Detect which cell encompasses the target text, then output its (X, Y) center coordinate. 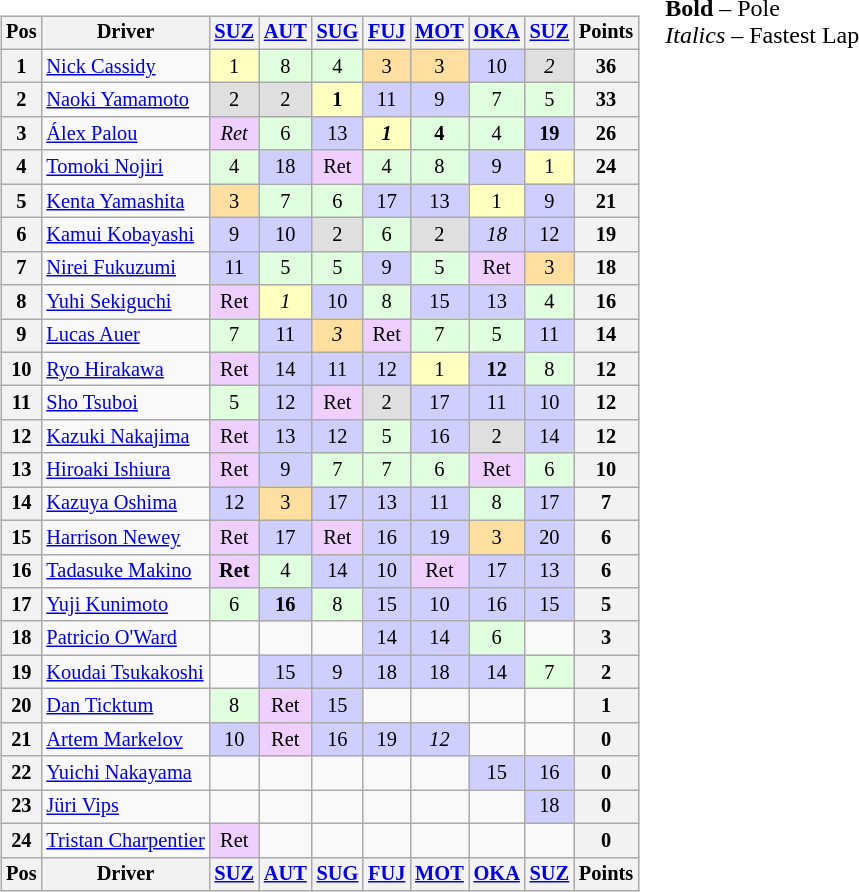
Yuhi Sekiguchi (125, 302)
Kenta Yamashita (125, 201)
Nirei Fukuzumi (125, 268)
Tadasuke Makino (125, 571)
Hiroaki Ishiura (125, 470)
Kamui Kobayashi (125, 235)
36 (606, 66)
Yuji Kunimoto (125, 605)
Kazuki Nakajima (125, 437)
26 (606, 134)
Dan Ticktum (125, 706)
Koudai Tsukakoshi (125, 672)
Harrison Newey (125, 537)
33 (606, 100)
Tristan Charpentier (125, 840)
22 (21, 773)
Lucas Auer (125, 336)
Álex Palou (125, 134)
Nick Cassidy (125, 66)
Artem Markelov (125, 739)
Jüri Vips (125, 807)
Patricio O'Ward (125, 638)
Ryo Hirakawa (125, 369)
Kazuya Oshima (125, 504)
Naoki Yamamoto (125, 100)
23 (21, 807)
Sho Tsuboi (125, 403)
Tomoki Nojiri (125, 167)
Yuichi Nakayama (125, 773)
